Pinpoint the cell where the given text exists, returning its (X, Y) midpoint coordinate. 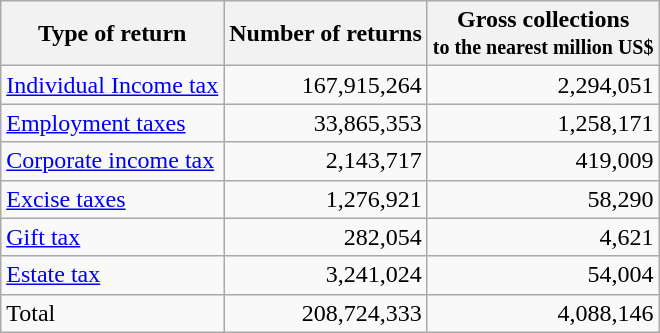
Gift tax (112, 237)
2,294,051 (543, 85)
3,241,024 (326, 275)
Total (112, 313)
Excise taxes (112, 199)
1,258,171 (543, 123)
Estate tax (112, 275)
Individual Income tax (112, 85)
167,915,264 (326, 85)
Gross collectionsto the nearest million US$ (543, 34)
4,621 (543, 237)
1,276,921 (326, 199)
Type of return (112, 34)
208,724,333 (326, 313)
Employment taxes (112, 123)
2,143,717 (326, 161)
4,088,146 (543, 313)
282,054 (326, 237)
Number of returns (326, 34)
54,004 (543, 275)
33,865,353 (326, 123)
58,290 (543, 199)
419,009 (543, 161)
Corporate income tax (112, 161)
